Find where the given text appears and provide that cell's center as [X, Y] coordinate. 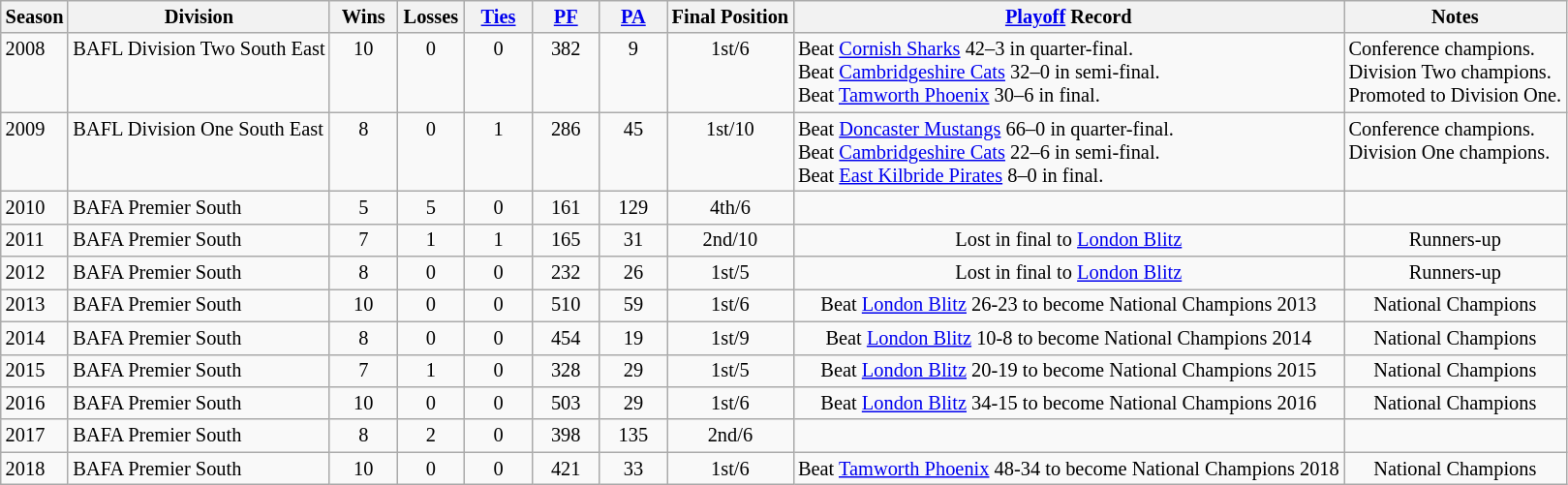
Beat London Blitz 34-15 to become National Champions 2016 [1069, 403]
Beat London Blitz 10-8 to become National Champions 2014 [1069, 338]
Notes [1455, 16]
2nd/6 [730, 436]
2018 [35, 469]
2nd/10 [730, 240]
161 [566, 207]
421 [566, 469]
Ties [499, 16]
19 [633, 338]
31 [633, 240]
2016 [35, 403]
165 [566, 240]
454 [566, 338]
Beat Tamworth Phoenix 48-34 to become National Champions 2018 [1069, 469]
Beat Doncaster Mustangs 66–0 in quarter-final.Beat Cambridgeshire Cats 22–6 in semi-final.Beat East Kilbride Pirates 8–0 in final. [1069, 152]
59 [633, 305]
Playoff Record [1069, 16]
33 [633, 469]
398 [566, 436]
Conference champions.Division One champions. [1455, 152]
PF [566, 16]
510 [566, 305]
26 [633, 273]
Final Position [730, 16]
503 [566, 403]
2010 [35, 207]
2017 [35, 436]
2015 [35, 371]
BAFL Division One South East [199, 152]
Losses [431, 16]
PA [633, 16]
328 [566, 371]
2009 [35, 152]
45 [633, 152]
4th/6 [730, 207]
135 [633, 436]
2008 [35, 73]
2011 [35, 240]
Division [199, 16]
2013 [35, 305]
Wins [363, 16]
Season [35, 16]
2014 [35, 338]
Conference champions.Division Two champions.Promoted to Division One. [1455, 73]
9 [633, 73]
Beat London Blitz 20-19 to become National Champions 2015 [1069, 371]
2 [431, 436]
Beat London Blitz 26-23 to become National Champions 2013 [1069, 305]
286 [566, 152]
232 [566, 273]
BAFL Division Two South East [199, 73]
2012 [35, 273]
129 [633, 207]
1st/9 [730, 338]
382 [566, 73]
Beat Cornish Sharks 42–3 in quarter-final.Beat Cambridgeshire Cats 32–0 in semi-final.Beat Tamworth Phoenix 30–6 in final. [1069, 73]
1st/10 [730, 152]
